Return [x, y] of the center of cell containing provided text 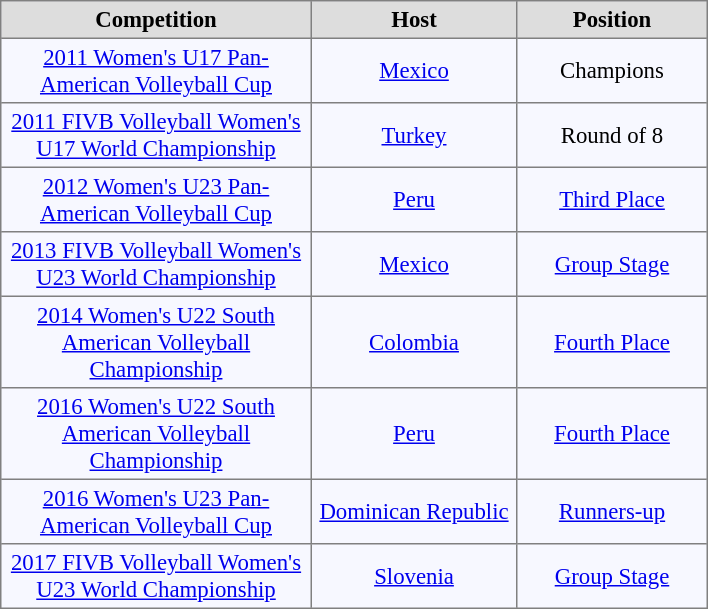
2017 FIVB Volleyball Women's U23 World Championship [156, 576]
2014 Women's U22 South American Volleyball Championship [156, 342]
Slovenia [414, 576]
Host [414, 20]
Position [612, 20]
2012 Women's U23 Pan-American Volleyball Cup [156, 199]
2016 Women's U22 South American Volleyball Championship [156, 434]
Round of 8 [612, 135]
2016 Women's U23 Pan-American Volleyball Cup [156, 511]
Third Place [612, 199]
2013 FIVB Volleyball Women's U23 World Championship [156, 264]
Runners-up [612, 511]
Champions [612, 70]
2011 FIVB Volleyball Women's U17 World Championship [156, 135]
Competition [156, 20]
Colombia [414, 342]
Turkey [414, 135]
Dominican Republic [414, 511]
2011 Women's U17 Pan-American Volleyball Cup [156, 70]
